Extract the [x, y] coordinate from the center of the cell holding the provided text.  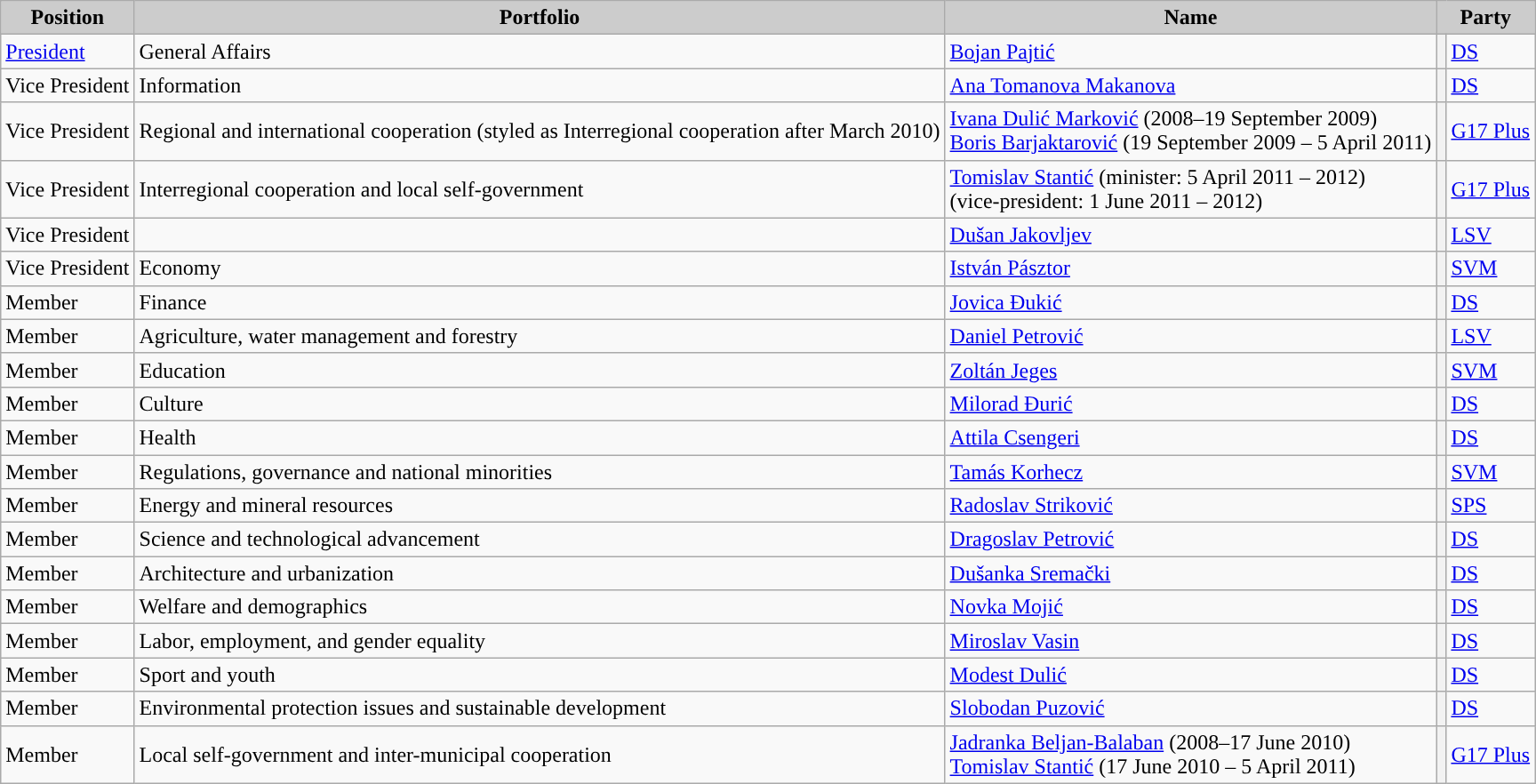
Miroslav Vasin [1191, 641]
Name [1191, 18]
Zoltán Jeges [1191, 370]
Novka Mojić [1191, 607]
Culture [540, 404]
Ana Tomanova Makanova [1191, 85]
Agriculture, water management and forestry [540, 336]
Science and technological advancement [540, 540]
Labor, employment, and gender equality [540, 641]
General Affairs [540, 52]
Jadranka Beljan-Balaban (2008–17 June 2010)Tomislav Stantić (17 June 2010 – 5 April 2011) [1191, 754]
Daniel Petrović [1191, 336]
Dragoslav Petrović [1191, 540]
President [68, 52]
Dušan Jakovljev [1191, 235]
Tamás Korhecz [1191, 472]
Attila Csengeri [1191, 437]
Party [1486, 18]
Portfolio [540, 18]
István Pásztor [1191, 268]
Education [540, 370]
Local self-government and inter-municipal cooperation [540, 754]
Environmental protection issues and sustainable development [540, 708]
Slobodan Puzović [1191, 708]
Jovica Đukić [1191, 302]
Welfare and demographics [540, 607]
Information [540, 85]
Energy and mineral resources [540, 506]
Radoslav Striković [1191, 506]
Regional and international cooperation (styled as Interregional cooperation after March 2010) [540, 132]
Architecture and urbanization [540, 573]
Finance [540, 302]
Modest Dulić [1191, 675]
Dušanka Sremački [1191, 573]
Bojan Pajtić [1191, 52]
Milorad Đurić [1191, 404]
Interregional cooperation and local self-government [540, 188]
SPS [1491, 506]
Position [68, 18]
Sport and youth [540, 675]
Ivana Dulić Marković (2008–19 September 2009)Boris Barjaktarović (19 September 2009 – 5 April 2011) [1191, 132]
Regulations, governance and national minorities [540, 472]
Health [540, 437]
Economy [540, 268]
Tomislav Stantić (minister: 5 April 2011 – 2012)(vice-president: 1 June 2011 – 2012) [1191, 188]
